Identify which cell holds the provided text, then report its [x, y] central coordinate. 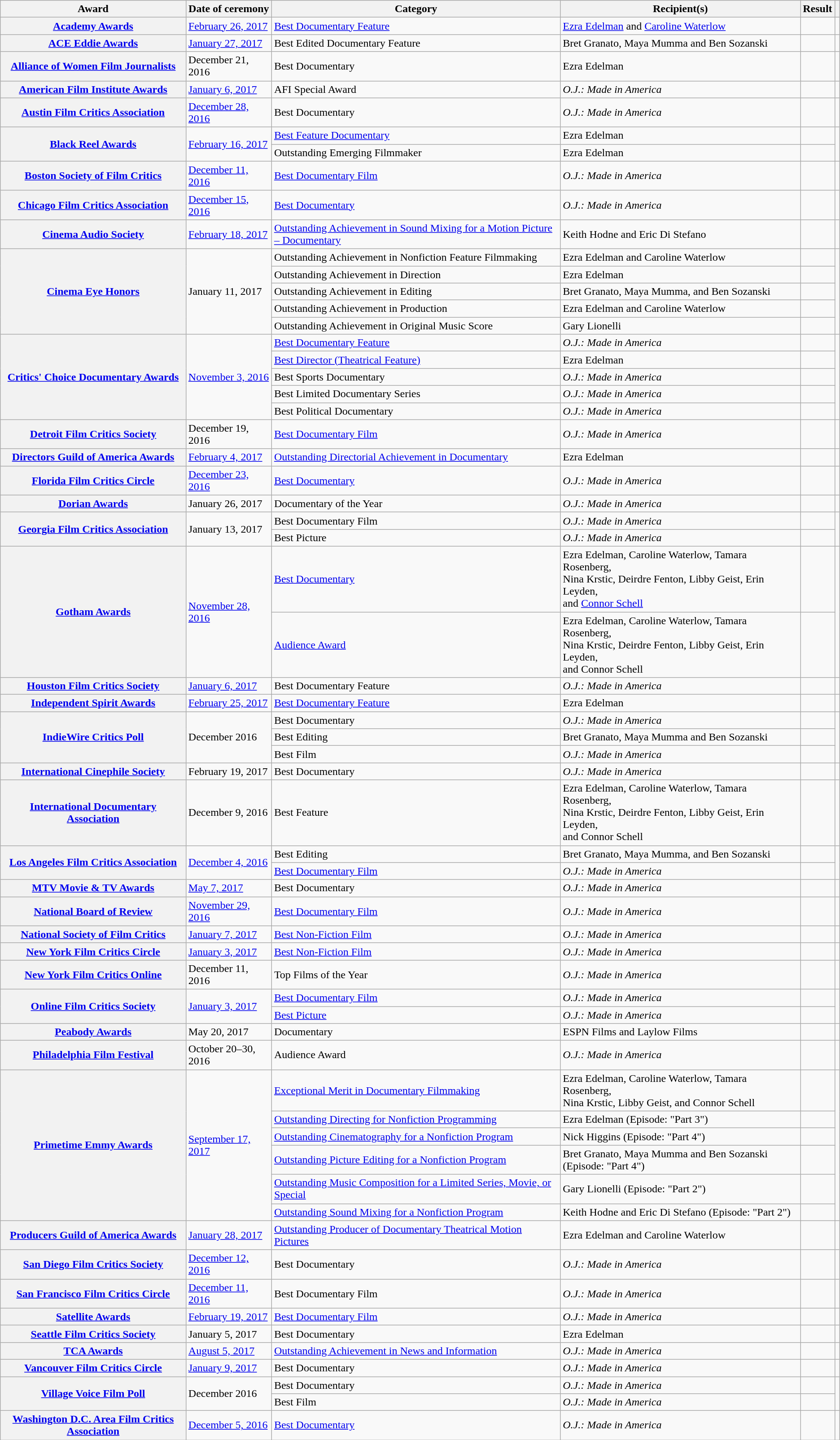
Dorian Awards [93, 503]
November 28, 2016 [229, 612]
Outstanding Directorial Achievement in Documentary [416, 457]
National Society of Film Critics [93, 934]
Seattle Film Critics Society [93, 1334]
Outstanding Achievement in Sound Mixing for a Motion Picture – Documentary [416, 234]
December 12, 2016 [229, 1265]
ACE Eddie Awards [93, 43]
October 20–30, 2016 [229, 1055]
Cinema Audio Society [93, 234]
TCA Awards [93, 1351]
Best Limited Documentary Series [416, 394]
December 15, 2016 [229, 205]
August 5, 2017 [229, 1351]
Washington D.C. Area Film Critics Association [93, 1425]
Outstanding Cinematography for a Nonfiction Program [416, 1137]
Outstanding Emerging Filmmaker [416, 153]
Florida Film Critics Circle [93, 480]
May 20, 2017 [229, 1032]
Village Voice Film Poll [93, 1394]
Date of ceremony [229, 9]
Outstanding Picture Editing for a Nonfiction Program [416, 1160]
Georgia Film Critics Association [93, 529]
IndieWire Critics Poll [93, 737]
New York Film Critics Online [93, 975]
Bret Granato, Maya Mumma and Ben Sozanski (Episode: "Part 4") [680, 1160]
Primetime Emmy Awards [93, 1145]
Directors Guild of America Awards [93, 457]
Best Sports Documentary [416, 377]
Gary Lionelli [680, 326]
Outstanding Music Composition for a Limited Series, Movie, or Special [416, 1189]
February 16, 2017 [229, 144]
Outstanding Achievement in Original Music Score [416, 326]
Result [818, 9]
Philadelphia Film Festival [93, 1055]
January 7, 2017 [229, 934]
Best Political Documentary [416, 411]
Outstanding Achievement in Editing [416, 292]
Outstanding Sound Mixing for a Nonfiction Program [416, 1212]
December 23, 2016 [229, 480]
Documentary of the Year [416, 503]
Houston Film Critics Society [93, 686]
December 5, 2016 [229, 1425]
International Cinephile Society [93, 771]
December 28, 2016 [229, 112]
Gotham Awards [93, 612]
February 25, 2017 [229, 703]
February 18, 2017 [229, 234]
January 26, 2017 [229, 503]
Satellite Awards [93, 1317]
Gary Lionelli (Episode: "Part 2") [680, 1189]
Producers Guild of America Awards [93, 1235]
Online Film Critics Society [93, 1006]
Best Feature [416, 813]
Detroit Film Critics Society [93, 434]
Keith Hodne and Eric Di Stefano [680, 234]
January 11, 2017 [229, 291]
National Board of Review [93, 911]
San Francisco Film Critics Circle [93, 1293]
Black Reel Awards [93, 144]
Ezra Edelman, Caroline Waterlow, Tamara Rosenberg, Nina Krstic, Libby Geist, and Connor Schell [680, 1090]
Outstanding Achievement in Nonfiction Feature Filmmaking [416, 257]
Nick Higgins (Episode: "Part 4") [680, 1137]
May 7, 2017 [229, 888]
Top Films of the Year [416, 975]
January 13, 2017 [229, 529]
Best Director (Theatrical Feature) [416, 360]
Documentary [416, 1032]
November 3, 2016 [229, 377]
Peabody Awards [93, 1032]
Cinema Eye Honors [93, 291]
Los Angeles Film Critics Association [93, 862]
December 21, 2016 [229, 66]
International Documentary Association [93, 813]
Outstanding Achievement in News and Information [416, 1351]
December 4, 2016 [229, 862]
Outstanding Achievement in Production [416, 309]
Ezra Edelman (Episode: "Part 3") [680, 1120]
December 9, 2016 [229, 813]
Best Edited Documentary Feature [416, 43]
December 19, 2016 [229, 434]
American Film Institute Awards [93, 89]
Alliance of Women Film Journalists [93, 66]
ESPN Films and Laylow Films [680, 1032]
New York Film Critics Circle [93, 951]
Austin Film Critics Association [93, 112]
Outstanding Achievement in Direction [416, 274]
Academy Awards [93, 26]
Award [93, 9]
Independent Spirit Awards [93, 703]
Recipient(s) [680, 9]
Vancouver Film Critics Circle [93, 1368]
February 4, 2017 [229, 457]
Category [416, 9]
Exceptional Merit in Documentary Filmmaking [416, 1090]
Best Feature Documentary [416, 136]
Outstanding Producer of Documentary Theatrical Motion Pictures [416, 1235]
February 26, 2017 [229, 26]
Keith Hodne and Eric Di Stefano (Episode: "Part 2") [680, 1212]
January 9, 2017 [229, 1368]
September 17, 2017 [229, 1145]
November 29, 2016 [229, 911]
AFI Special Award [416, 89]
Chicago Film Critics Association [93, 205]
Outstanding Directing for Nonfiction Programming [416, 1120]
January 28, 2017 [229, 1235]
Critics' Choice Documentary Awards [93, 377]
January 27, 2017 [229, 43]
January 5, 2017 [229, 1334]
MTV Movie & TV Awards [93, 888]
San Diego Film Critics Society [93, 1265]
Boston Society of Film Critics [93, 176]
